Locate the cell with the specified text and output its (x, y) center coordinate. 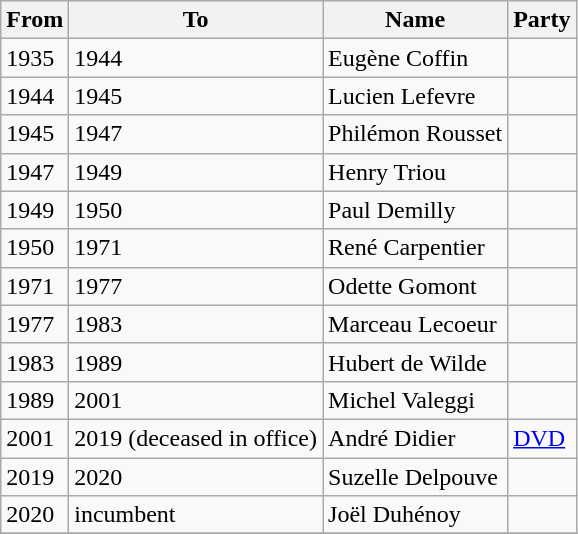
1935 (35, 58)
Joël Duhénoy (416, 515)
Marceau Lecoeur (416, 324)
Henry Triou (416, 172)
Eugène Coffin (416, 58)
2019 (35, 477)
DVD (542, 438)
Michel Valeggi (416, 400)
To (196, 20)
Philémon Rousset (416, 134)
René Carpentier (416, 248)
Lucien Lefevre (416, 96)
From (35, 20)
Party (542, 20)
2019 (deceased in office) (196, 438)
Name (416, 20)
André Didier (416, 438)
Suzelle Delpouve (416, 477)
Paul Demilly (416, 210)
Odette Gomont (416, 286)
incumbent (196, 515)
Hubert de Wilde (416, 362)
